Detect which cell encompasses the target text, then output its [x, y] center coordinate. 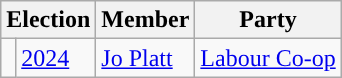
Party [268, 20]
Labour Co-op [268, 58]
Election [48, 20]
Jo Platt [146, 58]
Member [146, 20]
2024 [56, 58]
